Identify which cell holds the provided text, then report its [X, Y] central coordinate. 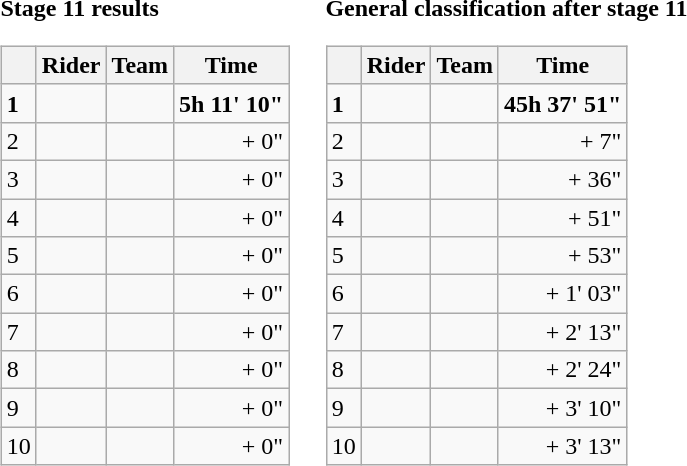
+ 3' 10" [562, 408]
+ 53" [562, 256]
+ 2' 24" [562, 370]
+ 7" [562, 141]
+ 1' 03" [562, 294]
5h 11' 10" [232, 103]
+ 3' 13" [562, 446]
+ 36" [562, 179]
+ 51" [562, 217]
+ 2' 13" [562, 332]
45h 37' 51" [562, 103]
